Detect which cell encompasses the target text, then output its [x, y] center coordinate. 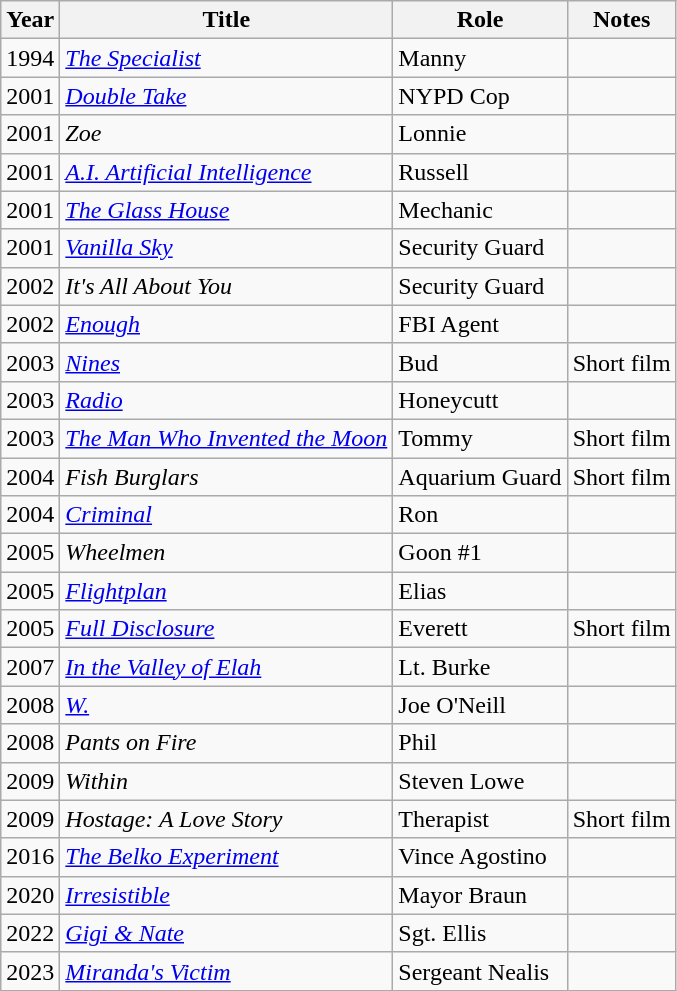
NYPD Cop [480, 96]
Zoe [226, 134]
Vanilla Sky [226, 248]
Mayor Braun [480, 895]
Ron [480, 515]
Double Take [226, 96]
Lt. Burke [480, 667]
The Belko Experiment [226, 857]
Wheelmen [226, 553]
Fish Burglars [226, 477]
The Specialist [226, 58]
Tommy [480, 438]
Flightplan [226, 591]
It's All About You [226, 286]
W. [226, 705]
Radio [226, 400]
Role [480, 20]
The Man Who Invented the Moon [226, 438]
Therapist [480, 819]
FBI Agent [480, 324]
Hostage: A Love Story [226, 819]
Manny [480, 58]
Steven Lowe [480, 781]
The Glass House [226, 210]
2023 [30, 971]
Phil [480, 743]
2022 [30, 933]
Notes [622, 20]
1994 [30, 58]
Within [226, 781]
Russell [480, 172]
Criminal [226, 515]
Elias [480, 591]
Enough [226, 324]
Joe O'Neill [480, 705]
2007 [30, 667]
Irresistible [226, 895]
Sgt. Ellis [480, 933]
Sergeant Nealis [480, 971]
2020 [30, 895]
Miranda's Victim [226, 971]
Nines [226, 362]
Goon #1 [480, 553]
Honeycutt [480, 400]
Bud [480, 362]
Full Disclosure [226, 629]
Year [30, 20]
Aquarium Guard [480, 477]
Lonnie [480, 134]
Gigi & Nate [226, 933]
In the Valley of Elah [226, 667]
Everett [480, 629]
Title [226, 20]
Pants on Fire [226, 743]
Vince Agostino [480, 857]
2016 [30, 857]
Mechanic [480, 210]
A.I. Artificial Intelligence [226, 172]
